Scan for the cell matching the given text and deliver its [X, Y] coordinate at center. 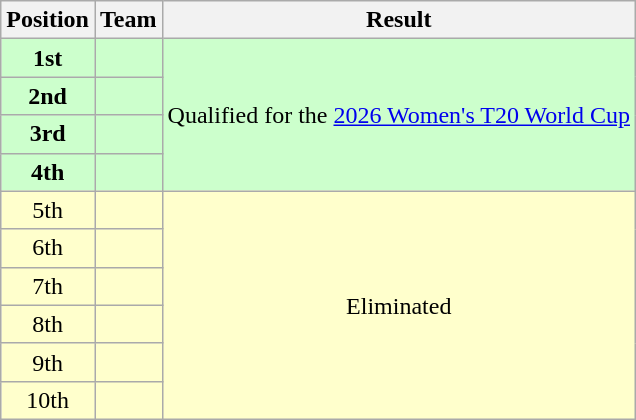
5th [48, 210]
Team [128, 20]
9th [48, 362]
10th [48, 400]
Eliminated [398, 305]
7th [48, 286]
2nd [48, 96]
Position [48, 20]
3rd [48, 134]
Result [398, 20]
Qualified for the 2026 Women's T20 World Cup [398, 115]
1st [48, 58]
6th [48, 248]
4th [48, 172]
8th [48, 324]
